Return [X, Y] of the center of cell containing provided text 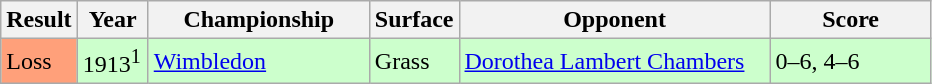
Result [39, 20]
Grass [414, 62]
Year [112, 20]
Surface [414, 20]
0–6, 4–6 [850, 62]
19131 [112, 62]
Championship [258, 20]
Wimbledon [258, 62]
Dorothea Lambert Chambers [614, 62]
Score [850, 20]
Opponent [614, 20]
Loss [39, 62]
